Return the (x, y) coordinate for the center point of the cell that contains the specified text.  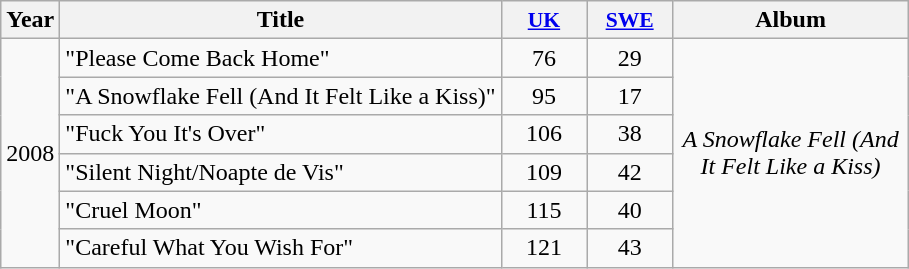
"A Snowflake Fell (And It Felt Like a Kiss)" (280, 96)
40 (630, 210)
Year (30, 20)
Album (791, 20)
"Please Come Back Home" (280, 58)
"Fuck You It's Over" (280, 134)
43 (630, 248)
121 (544, 248)
76 (544, 58)
17 (630, 96)
95 (544, 96)
42 (630, 172)
A Snowflake Fell (And It Felt Like a Kiss) (791, 153)
Title (280, 20)
SWE (630, 20)
29 (630, 58)
38 (630, 134)
106 (544, 134)
"Cruel Moon" (280, 210)
109 (544, 172)
"Careful What You Wish For" (280, 248)
2008 (30, 153)
"Silent Night/Noapte de Vis" (280, 172)
115 (544, 210)
UK (544, 20)
